Provide the (X, Y) coordinate of the cell's center where the given text is located.  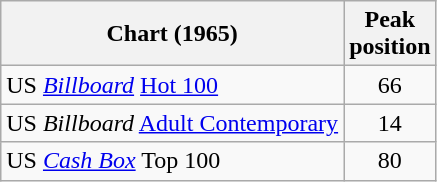
14 (390, 123)
80 (390, 161)
US Billboard Adult Contemporary (172, 123)
US Cash Box Top 100 (172, 161)
66 (390, 85)
Chart (1965) (172, 34)
US Billboard Hot 100 (172, 85)
Peakposition (390, 34)
